Pinpoint the cell where the given text exists, returning its (X, Y) midpoint coordinate. 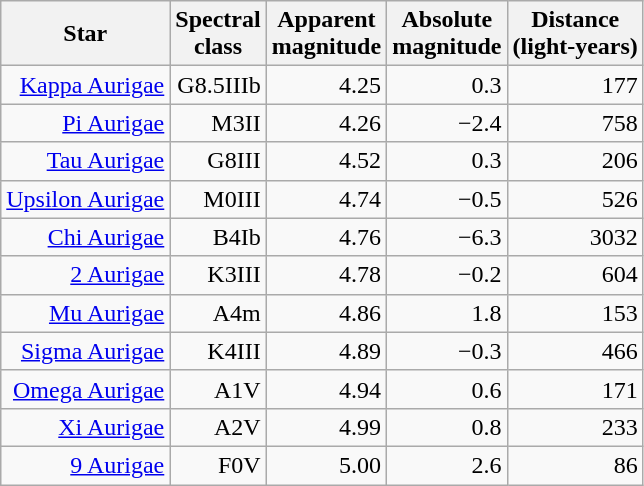
2 Aurigae (86, 275)
Upsilon Aurigae (86, 199)
4.26 (326, 123)
4.78 (326, 275)
4.89 (326, 351)
153 (575, 313)
2.6 (447, 465)
0.6 (447, 389)
B4Ib (218, 237)
526 (575, 199)
4.52 (326, 161)
Mu Aurigae (86, 313)
Sigma Aurigae (86, 351)
4.25 (326, 85)
G8.5IIIb (218, 85)
−6.3 (447, 237)
M3II (218, 123)
1.8 (447, 313)
Tau Aurigae (86, 161)
K4III (218, 351)
A2V (218, 427)
86 (575, 465)
9 Aurigae (86, 465)
Chi Aurigae (86, 237)
Absolutemagnitude (447, 34)
233 (575, 427)
4.99 (326, 427)
Xi Aurigae (86, 427)
−0.5 (447, 199)
M0III (218, 199)
3032 (575, 237)
F0V (218, 465)
−2.4 (447, 123)
5.00 (326, 465)
−0.2 (447, 275)
Apparentmagnitude (326, 34)
466 (575, 351)
Distance(light-years) (575, 34)
Omega Aurigae (86, 389)
177 (575, 85)
4.76 (326, 237)
G8III (218, 161)
4.74 (326, 199)
Pi Aurigae (86, 123)
171 (575, 389)
Kappa Aurigae (86, 85)
604 (575, 275)
A4m (218, 313)
206 (575, 161)
K3III (218, 275)
758 (575, 123)
A1V (218, 389)
−0.3 (447, 351)
4.94 (326, 389)
Star (86, 34)
0.8 (447, 427)
Spectralclass (218, 34)
4.86 (326, 313)
